Provide the (X, Y) coordinate of the cell's center where the given text is located.  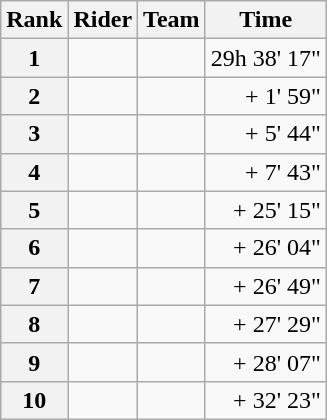
6 (34, 248)
Time (266, 20)
4 (34, 172)
5 (34, 210)
9 (34, 362)
Team (172, 20)
7 (34, 286)
+ 7' 43" (266, 172)
3 (34, 134)
Rider (103, 20)
8 (34, 324)
+ 1' 59" (266, 96)
+ 27' 29" (266, 324)
Rank (34, 20)
+ 26' 04" (266, 248)
+ 28' 07" (266, 362)
+ 26' 49" (266, 286)
1 (34, 58)
2 (34, 96)
+ 25' 15" (266, 210)
29h 38' 17" (266, 58)
+ 5' 44" (266, 134)
+ 32' 23" (266, 400)
10 (34, 400)
